Capture the cell that displays the provided text and extract its [X, Y] central coordinate. 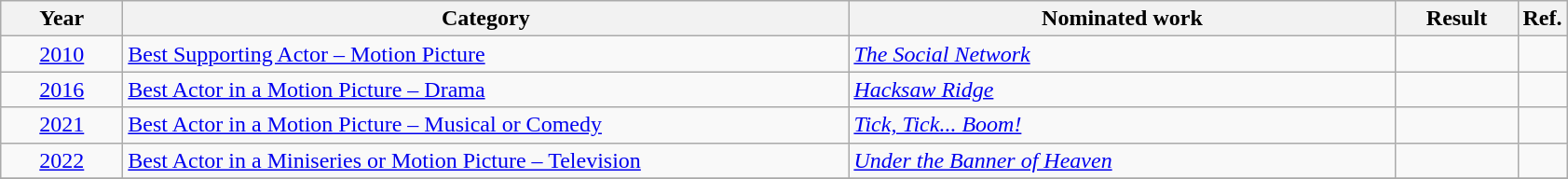
Under the Banner of Heaven [1122, 160]
Tick, Tick... Boom! [1122, 125]
2022 [61, 160]
2021 [61, 125]
Best Supporting Actor – Motion Picture [486, 54]
The Social Network [1122, 54]
Result [1457, 19]
2016 [61, 89]
Year [61, 19]
Best Actor in a Motion Picture – Drama [486, 89]
Nominated work [1122, 19]
Hacksaw Ridge [1122, 89]
Best Actor in a Miniseries or Motion Picture – Television [486, 160]
2010 [61, 54]
Best Actor in a Motion Picture – Musical or Comedy [486, 125]
Ref. [1543, 19]
Category [486, 19]
